Provide the (X, Y) coordinate of the cell's center where the given text is located.  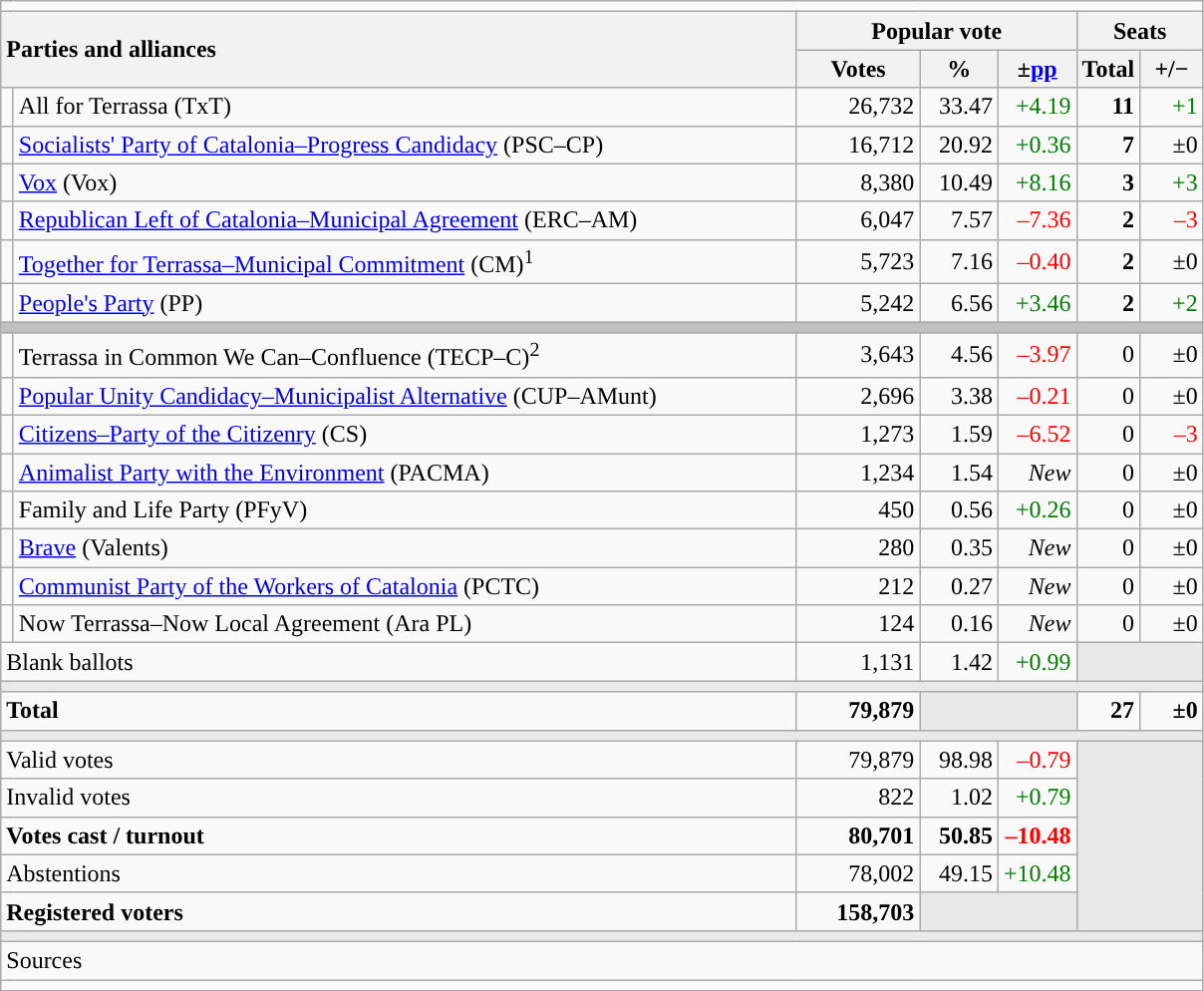
% (959, 69)
280 (858, 548)
–10.48 (1037, 835)
Socialists' Party of Catalonia–Progress Candidacy (PSC–CP) (405, 145)
Parties and alliances (399, 50)
98.98 (959, 760)
+8.16 (1037, 182)
1,273 (858, 434)
3,643 (858, 355)
Popular Unity Candidacy–Municipalist Alternative (CUP–AMunt) (405, 396)
11 (1108, 107)
1.42 (959, 662)
+10.48 (1037, 873)
Family and Life Party (PFyV) (405, 510)
Seats (1140, 31)
8,380 (858, 182)
212 (858, 586)
16,712 (858, 145)
1.02 (959, 798)
5,242 (858, 303)
+1 (1172, 107)
Together for Terrassa–Municipal Commitment (CM)1 (405, 261)
+2 (1172, 303)
Invalid votes (399, 798)
1,234 (858, 473)
Registered voters (399, 911)
0.27 (959, 586)
+4.19 (1037, 107)
–0.40 (1037, 261)
Now Terrassa–Now Local Agreement (Ara PL) (405, 624)
49.15 (959, 873)
6.56 (959, 303)
–6.52 (1037, 434)
78,002 (858, 873)
Citizens–Party of the Citizenry (CS) (405, 434)
–7.36 (1037, 220)
26,732 (858, 107)
2,696 (858, 396)
0.16 (959, 624)
–0.79 (1037, 760)
0.35 (959, 548)
Vox (Vox) (405, 182)
Abstentions (399, 873)
20.92 (959, 145)
1.59 (959, 434)
6,047 (858, 220)
+0.26 (1037, 510)
Communist Party of the Workers of Catalonia (PCTC) (405, 586)
158,703 (858, 911)
Terrassa in Common We Can–Confluence (TECP–C)2 (405, 355)
10.49 (959, 182)
+3.46 (1037, 303)
33.47 (959, 107)
1,131 (858, 662)
±pp (1037, 69)
7.57 (959, 220)
1.54 (959, 473)
+0.36 (1037, 145)
0.56 (959, 510)
822 (858, 798)
All for Terrassa (TxT) (405, 107)
3.38 (959, 396)
3 (1108, 182)
–0.21 (1037, 396)
7.16 (959, 261)
+3 (1172, 182)
Popular vote (937, 31)
Sources (602, 960)
Republican Left of Catalonia–Municipal Agreement (ERC–AM) (405, 220)
7 (1108, 145)
People's Party (PP) (405, 303)
Votes (858, 69)
27 (1108, 711)
Blank ballots (399, 662)
Valid votes (399, 760)
Animalist Party with the Environment (PACMA) (405, 473)
+0.99 (1037, 662)
Votes cast / turnout (399, 835)
80,701 (858, 835)
124 (858, 624)
450 (858, 510)
+/− (1172, 69)
4.56 (959, 355)
Brave (Valents) (405, 548)
+0.79 (1037, 798)
–3.97 (1037, 355)
5,723 (858, 261)
50.85 (959, 835)
